Detect which cell encompasses the target text, then output its (X, Y) center coordinate. 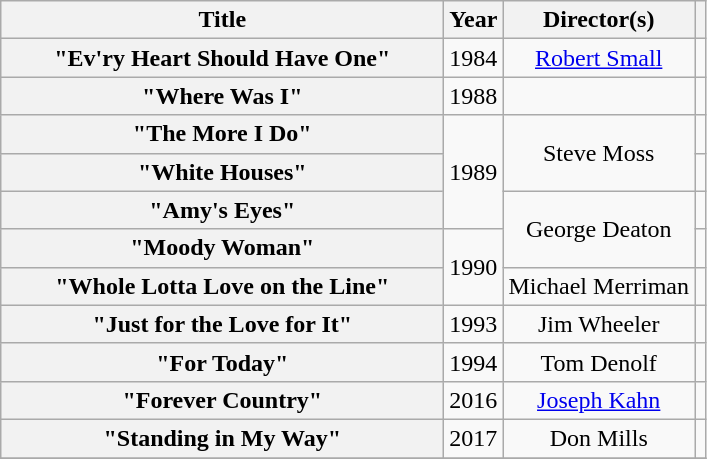
George Deaton (599, 229)
2016 (474, 400)
Title (222, 20)
1993 (474, 324)
"Where Was I" (222, 96)
1984 (474, 58)
"Just for the Love for It" (222, 324)
"Moody Woman" (222, 248)
"Whole Lotta Love on the Line" (222, 286)
Tom Denolf (599, 362)
Robert Small (599, 58)
Don Mills (599, 438)
Year (474, 20)
Director(s) (599, 20)
Jim Wheeler (599, 324)
Michael Merriman (599, 286)
Steve Moss (599, 153)
"The More I Do" (222, 134)
"Amy's Eyes" (222, 210)
"Standing in My Way" (222, 438)
"Forever Country" (222, 400)
2017 (474, 438)
1988 (474, 96)
"White Houses" (222, 172)
Joseph Kahn (599, 400)
1994 (474, 362)
"For Today" (222, 362)
1990 (474, 267)
1989 (474, 172)
"Ev'ry Heart Should Have One" (222, 58)
